Identify which cell holds the provided text, then report its [x, y] central coordinate. 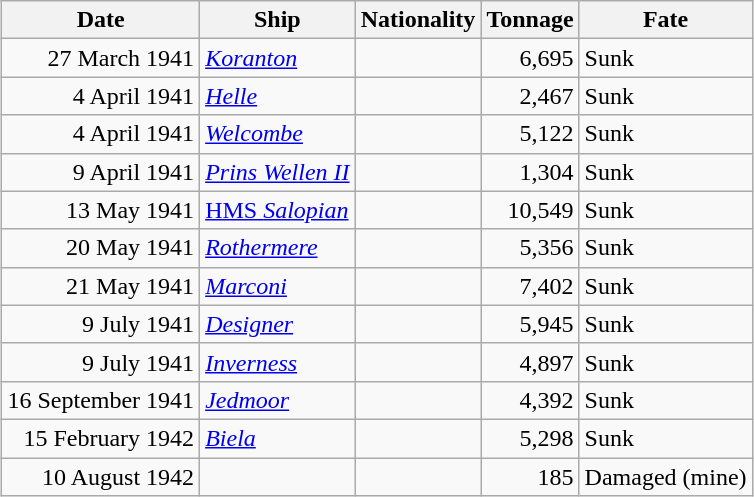
5,298 [530, 438]
21 May 1941 [101, 286]
Inverness [278, 362]
5,356 [530, 248]
4,897 [530, 362]
185 [530, 477]
13 May 1941 [101, 210]
Biela [278, 438]
15 February 1942 [101, 438]
20 May 1941 [101, 248]
Damaged (mine) [666, 477]
Jedmoor [278, 400]
5,122 [530, 134]
Koranton [278, 58]
9 April 1941 [101, 172]
Ship [278, 20]
1,304 [530, 172]
10,549 [530, 210]
16 September 1941 [101, 400]
6,695 [530, 58]
Date [101, 20]
7,402 [530, 286]
Nationality [418, 20]
Rothermere [278, 248]
Helle [278, 96]
10 August 1942 [101, 477]
4,392 [530, 400]
2,467 [530, 96]
Designer [278, 324]
Marconi [278, 286]
Fate [666, 20]
HMS Salopian [278, 210]
Prins Wellen II [278, 172]
Tonnage [530, 20]
5,945 [530, 324]
Welcombe [278, 134]
27 March 1941 [101, 58]
